Identify which cell holds the provided text, then report its [x, y] central coordinate. 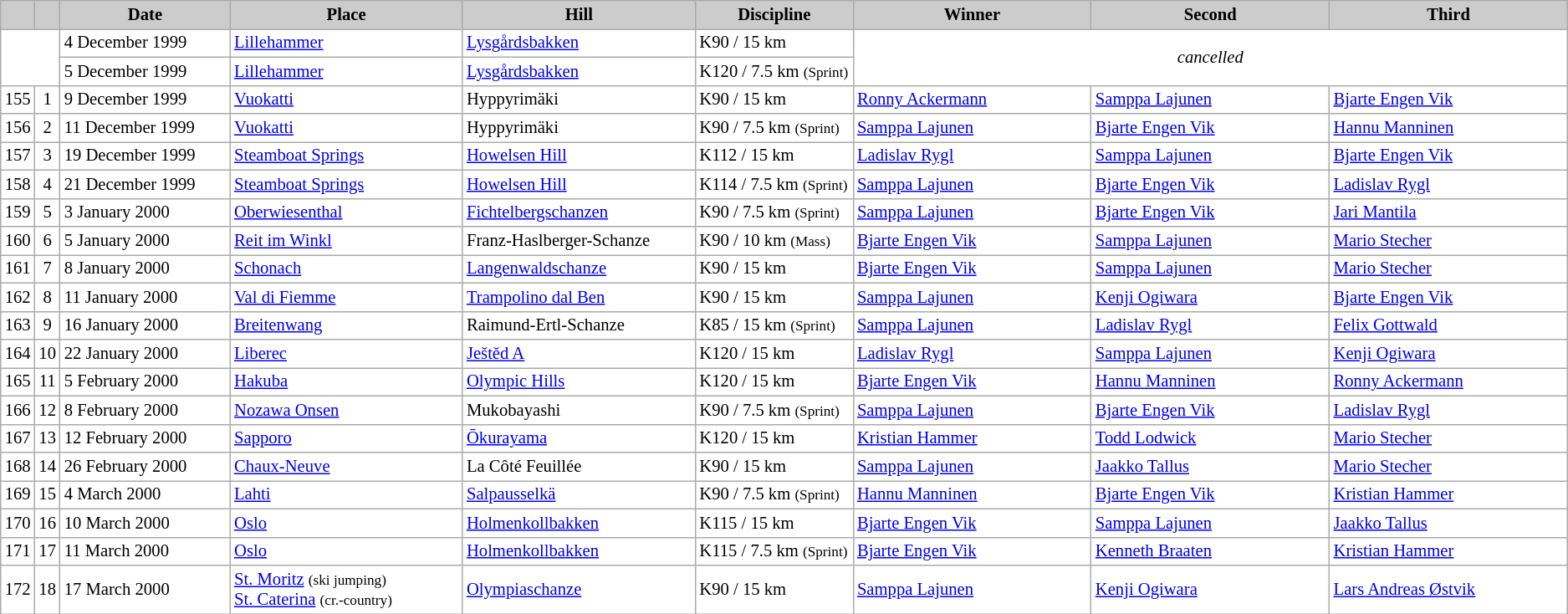
161 [18, 269]
3 [47, 156]
18 [47, 590]
165 [18, 381]
159 [18, 212]
4 March 2000 [146, 494]
9 December 1999 [146, 100]
8 February 2000 [146, 410]
160 [18, 240]
13 [47, 438]
15 [47, 494]
1 [47, 100]
22 January 2000 [146, 354]
Langenwaldschanze [579, 269]
164 [18, 354]
Franz-Haslberger-Schanze [579, 240]
5 December 1999 [146, 71]
172 [18, 590]
Date [146, 14]
Salpausselkä [579, 494]
170 [18, 523]
11 December 1999 [146, 128]
171 [18, 551]
Chaux-Neuve [346, 466]
Liberec [346, 354]
3 January 2000 [146, 212]
5 January 2000 [146, 240]
168 [18, 466]
19 December 1999 [146, 156]
26 February 2000 [146, 466]
5 [47, 212]
17 March 2000 [146, 590]
157 [18, 156]
Breitenwang [346, 325]
K114 / 7.5 km (Sprint) [774, 184]
4 December 1999 [146, 43]
12 February 2000 [146, 438]
St. Moritz (ski jumping) St. Caterina (cr.-country) [346, 590]
Olympiaschanze [579, 590]
163 [18, 325]
Third [1448, 14]
K115 / 15 km [774, 523]
10 [47, 354]
La Côté Feuillée [579, 466]
158 [18, 184]
Todd Lodwick [1211, 438]
8 January 2000 [146, 269]
11 March 2000 [146, 551]
Jari Mantila [1448, 212]
K90 / 10 km (Mass) [774, 240]
11 January 2000 [146, 297]
162 [18, 297]
K120 / 7.5 km (Sprint) [774, 71]
9 [47, 325]
Discipline [774, 14]
12 [47, 410]
11 [47, 381]
Place [346, 14]
Ještěd A [579, 354]
Hakuba [346, 381]
Felix Gottwald [1448, 325]
Lahti [346, 494]
Val di Fiemme [346, 297]
166 [18, 410]
Reit im Winkl [346, 240]
8 [47, 297]
K85 / 15 km (Sprint) [774, 325]
5 February 2000 [146, 381]
167 [18, 438]
4 [47, 184]
6 [47, 240]
Fichtelbergschanzen [579, 212]
Second [1211, 14]
17 [47, 551]
16 [47, 523]
Lars Andreas Østvik [1448, 590]
Kenneth Braaten [1211, 551]
Oberwiesenthal [346, 212]
Hill [579, 14]
Raimund-Ertl-Schanze [579, 325]
21 December 1999 [146, 184]
Sapporo [346, 438]
169 [18, 494]
Winner [972, 14]
10 March 2000 [146, 523]
Nozawa Onsen [346, 410]
16 January 2000 [146, 325]
2 [47, 128]
Schonach [346, 269]
Ōkurayama [579, 438]
7 [47, 269]
K115 / 7.5 km (Sprint) [774, 551]
14 [47, 466]
155 [18, 100]
Mukobayashi [579, 410]
Olympic Hills [579, 381]
156 [18, 128]
K112 / 15 km [774, 156]
Trampolino dal Ben [579, 297]
cancelled [1211, 57]
